Pinpoint the cell where the given text exists, returning its [x, y] midpoint coordinate. 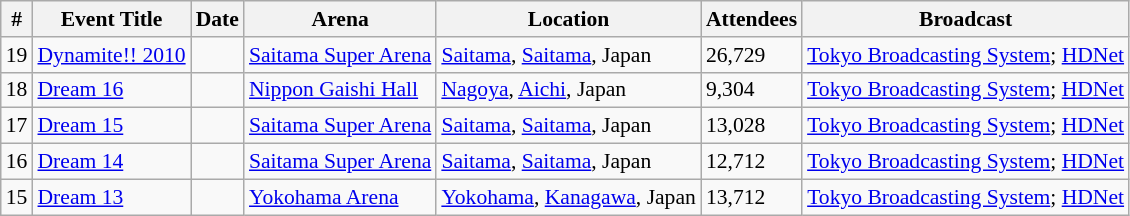
Arena [340, 19]
12,712 [752, 162]
Attendees [752, 19]
15 [17, 197]
16 [17, 162]
Yokohama Arena [340, 197]
Event Title [111, 19]
13,028 [752, 126]
Dream 13 [111, 197]
Dream 15 [111, 126]
Nagoya, Aichi, Japan [568, 90]
18 [17, 90]
9,304 [752, 90]
Yokohama, Kanagawa, Japan [568, 197]
26,729 [752, 55]
Date [218, 19]
Nippon Gaishi Hall [340, 90]
17 [17, 126]
Dream 14 [111, 162]
19 [17, 55]
# [17, 19]
Dream 16 [111, 90]
13,712 [752, 197]
Dynamite!! 2010 [111, 55]
Broadcast [966, 19]
Location [568, 19]
